Locate the cell with the specified text and output its [X, Y] center coordinate. 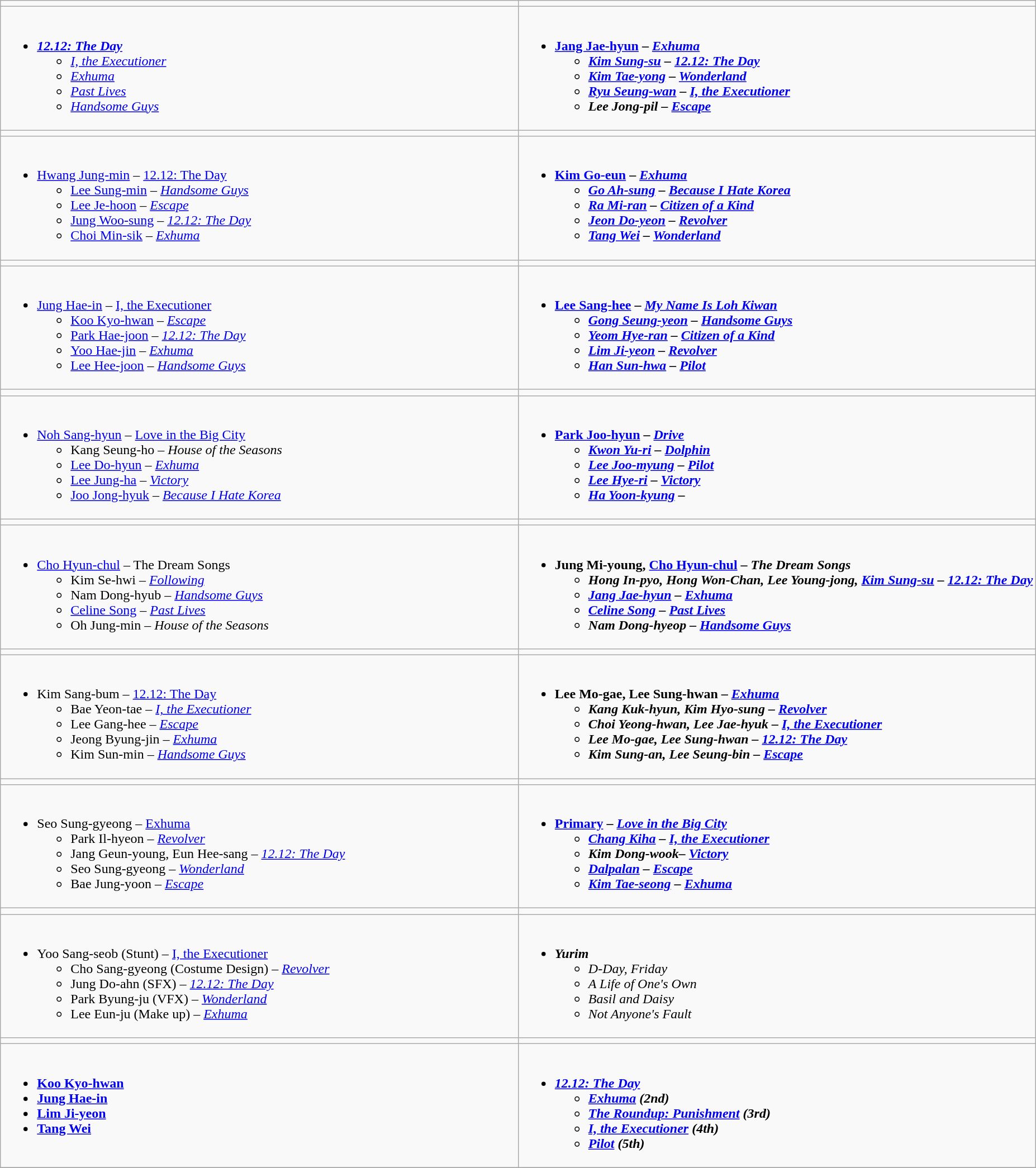
12.12: The Day I, the ExecutionerExhumaPast LivesHandsome Guys [259, 68]
Jang Jae-hyun – Exhuma Kim Sung-su – 12.12: The DayKim Tae-yong – WonderlandRyu Seung-wan – I, the ExecutionerLee Jong-pil – Escape [777, 68]
12.12: The Day Exhuma (2nd)The Roundup: Punishment (3rd)I, the Executioner (4th)Pilot (5th) [777, 1106]
Cho Hyun-chul – The Dream Songs Kim Se-hwi – FollowingNam Dong-hyub – Handsome GuysCeline Song – Past LivesOh Jung-min – House of the Seasons [259, 587]
Kim Sang-bum – 12.12: The Day Bae Yeon-tae – I, the ExecutionerLee Gang-hee – EscapeJeong Byung-jin – ExhumaKim Sun-min – Handsome Guys [259, 716]
Yurim D-Day, FridayA Life of One's OwnBasil and DaisyNot Anyone's Fault [777, 976]
Hwang Jung-min – 12.12: The Day Lee Sung-min – Handsome GuysLee Je-hoon – EscapeJung Woo-sung – 12.12: The DayChoi Min-sik – Exhuma [259, 198]
Seo Sung-gyeong – Exhuma Park Il-hyeon – RevolverJang Geun-young, Eun Hee-sang – 12.12: The DaySeo Sung-gyeong – WonderlandBae Jung-yoon – Escape [259, 847]
Koo Kyo-hwan Jung Hae-in Lim Ji-yeon Tang Wei [259, 1106]
Park Joo-hyun – Drive Kwon Yu-ri – DolphinLee Joo-myung – PilotLee Hye-ri – VictoryHa Yoon-kyung – [777, 457]
Primary – Love in the Big City Chang Kiha – I, the ExecutionerKim Dong-wook– VictoryDalpalan – EscapeKim Tae-seong – Exhuma [777, 847]
Kim Go-eun – Exhuma Go Ah-sung – Because I Hate KoreaRa Mi-ran – Citizen of a KindJeon Do-yeon – RevolverTang Wei – Wonderland [777, 198]
Jung Hae-in – I, the Executioner Koo Kyo-hwan – EscapePark Hae-joon – 12.12: The DayYoo Hae-jin – ExhumaLee Hee-joon – Handsome Guys [259, 327]
Lee Sang-hee – My Name Is Loh Kiwan Gong Seung-yeon – Handsome GuysYeom Hye-ran – Citizen of a KindLim Ji-yeon – RevolverHan Sun-hwa – Pilot [777, 327]
